Search for the cell housing the specified text and yield its (X, Y) center coordinate. 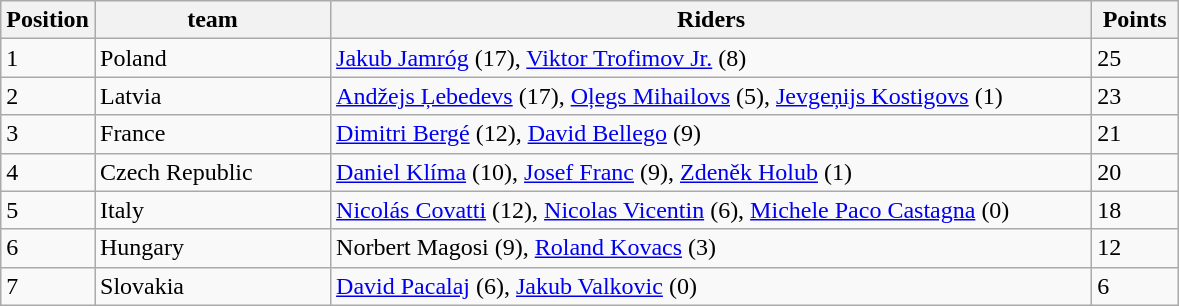
25 (1135, 58)
Jakub Jamróg (17), Viktor Trofimov Jr. (8) (712, 58)
7 (48, 286)
20 (1135, 172)
team (212, 20)
21 (1135, 134)
Position (48, 20)
2 (48, 96)
Hungary (212, 248)
Czech Republic (212, 172)
Italy (212, 210)
1 (48, 58)
Nicolás Covatti (12), Nicolas Vicentin (6), Michele Paco Castagna (0) (712, 210)
18 (1135, 210)
Slovakia (212, 286)
5 (48, 210)
Latvia (212, 96)
3 (48, 134)
4 (48, 172)
David Pacalaj (6), Jakub Valkovic (0) (712, 286)
Norbert Magosi (9), Roland Kovacs (3) (712, 248)
Dimitri Bergé (12), David Bellego (9) (712, 134)
12 (1135, 248)
Riders (712, 20)
Andžejs Ļebedevs (17), Oļegs Mihailovs (5), Jevgeņijs Kostigovs (1) (712, 96)
Points (1135, 20)
Poland (212, 58)
Daniel Klíma (10), Josef Franc (9), Zdeněk Holub (1) (712, 172)
23 (1135, 96)
France (212, 134)
